Search for the cell housing the specified text and yield its (x, y) center coordinate. 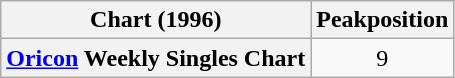
Chart (1996) (156, 20)
Oricon Weekly Singles Chart (156, 58)
Peakposition (382, 20)
9 (382, 58)
